Detect which cell encompasses the target text, then output its (X, Y) center coordinate. 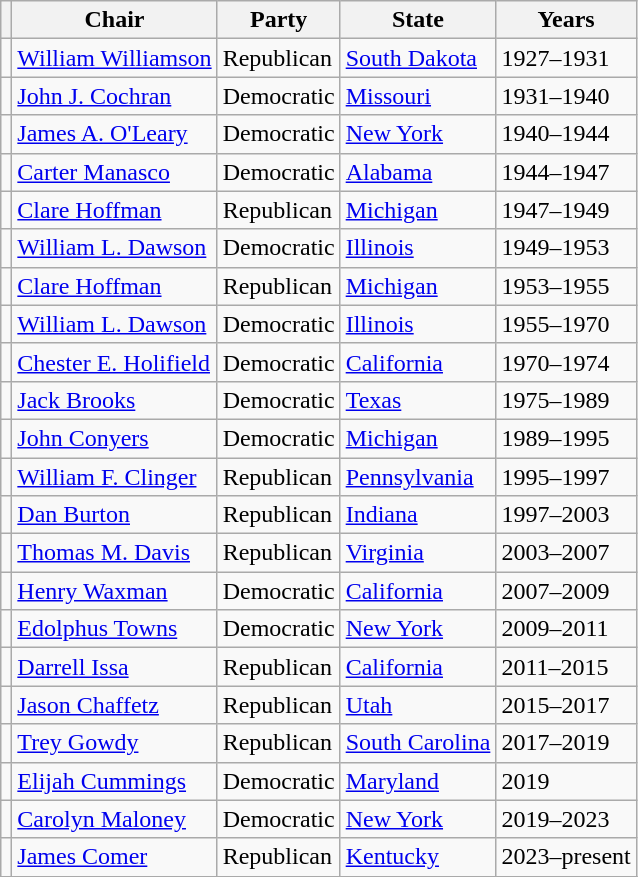
Edolphus Towns (114, 629)
State (418, 20)
2009–2011 (566, 629)
1947–1949 (566, 210)
Jack Brooks (114, 400)
Party (278, 20)
South Dakota (418, 58)
1949–1953 (566, 248)
Jason Chaffetz (114, 705)
1975–1989 (566, 400)
1953–1955 (566, 286)
John J. Cochran (114, 96)
2003–2007 (566, 553)
Henry Waxman (114, 591)
1995–1997 (566, 477)
2011–2015 (566, 667)
Texas (418, 400)
Pennsylvania (418, 477)
Carter Manasco (114, 172)
Elijah Cummings (114, 781)
William Williamson (114, 58)
2017–2019 (566, 743)
2015–2017 (566, 705)
Utah (418, 705)
Alabama (418, 172)
Kentucky (418, 857)
2019–2023 (566, 819)
Years (566, 20)
1940–1944 (566, 134)
1944–1947 (566, 172)
1927–1931 (566, 58)
2023–present (566, 857)
Carolyn Maloney (114, 819)
1931–1940 (566, 96)
South Carolina (418, 743)
Thomas M. Davis (114, 553)
Virginia (418, 553)
James Comer (114, 857)
Indiana (418, 515)
1970–1974 (566, 362)
John Conyers (114, 438)
Darrell Issa (114, 667)
1989–1995 (566, 438)
William F. Clinger (114, 477)
Chair (114, 20)
Dan Burton (114, 515)
1955–1970 (566, 324)
Trey Gowdy (114, 743)
Chester E. Holifield (114, 362)
James A. O'Leary (114, 134)
Maryland (418, 781)
2019 (566, 781)
2007–2009 (566, 591)
Missouri (418, 96)
1997–2003 (566, 515)
